Extract the [x, y] coordinate from the center of the cell holding the provided text.  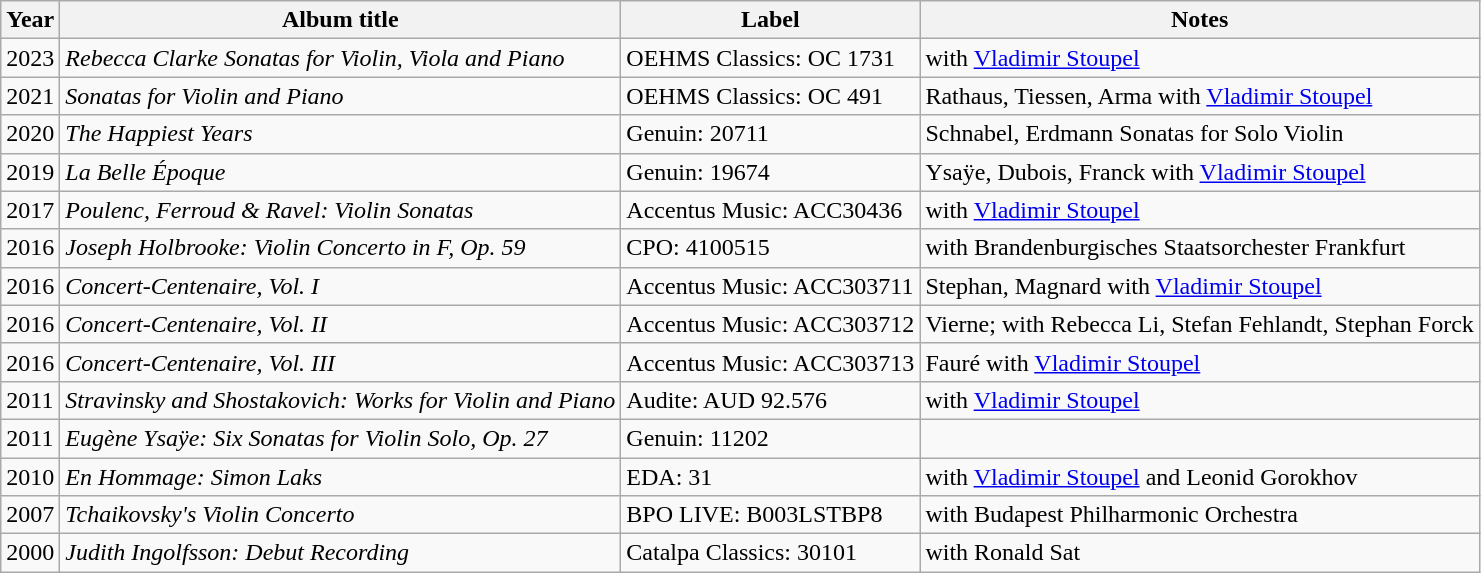
Genuin: 20711 [770, 134]
Catalpa Classics: 30101 [770, 553]
2020 [30, 134]
The Happiest Years [340, 134]
Schnabel, Erdmann Sonatas for Solo Violin [1200, 134]
2019 [30, 172]
Audite: AUD 92.576 [770, 400]
En Hommage: Simon Laks [340, 477]
Concert-Centenaire, Vol. III [340, 362]
2007 [30, 515]
Joseph Holbrooke: Violin Concerto in F, Op. 59 [340, 248]
Accentus Music: ACC303712 [770, 324]
Accentus Music: ACC30436 [770, 210]
2023 [30, 58]
Eugène Ysaÿe: Six Sonatas for Violin Solo, Op. 27 [340, 438]
Judith Ingolfsson: Debut Recording [340, 553]
Vierne; with Rebecca Li, Stefan Fehlandt, Stephan Forck [1200, 324]
Genuin: 19674 [770, 172]
CPO: 4100515 [770, 248]
with Brandenburgisches Staatsorchester Frankfurt [1200, 248]
Fauré with Vladimir Stoupel [1200, 362]
OEHMS Classics: OC 491 [770, 96]
Album title [340, 20]
Year [30, 20]
Stravinsky and Shostakovich: Works for Violin and Piano [340, 400]
with Vladimir Stoupel and Leonid Gorokhov [1200, 477]
2017 [30, 210]
Poulenc, Ferroud & Ravel: Violin Sonatas [340, 210]
Notes [1200, 20]
with Budapest Philharmonic Orchestra [1200, 515]
Tchaikovsky's Violin Concerto [340, 515]
Concert-Centenaire, Vol. II [340, 324]
with Ronald Sat [1200, 553]
OEHMS Classics: OC 1731 [770, 58]
Genuin: 11202 [770, 438]
Stephan, Magnard with Vladimir Stoupel [1200, 286]
2010 [30, 477]
EDA: 31 [770, 477]
Ysaÿe, Dubois, Franck with Vladimir Stoupel [1200, 172]
Label [770, 20]
Accentus Music: ACC303711 [770, 286]
Accentus Music: ACC303713 [770, 362]
2021 [30, 96]
Rathaus, Tiessen, Arma with Vladimir Stoupel [1200, 96]
Concert-Centenaire, Vol. I [340, 286]
BPO LIVE: B003LSTBP8 [770, 515]
La Belle Époque [340, 172]
2000 [30, 553]
Sonatas for Violin and Piano [340, 96]
Rebecca Clarke Sonatas for Violin, Viola and Piano [340, 58]
